Find where the given text appears and provide that cell's center as [X, Y] coordinate. 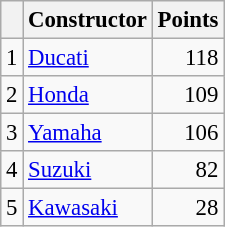
Ducati [88, 58]
118 [188, 58]
109 [188, 95]
Constructor [88, 20]
Suzuki [88, 170]
5 [12, 208]
Honda [88, 95]
82 [188, 170]
Points [188, 20]
1 [12, 58]
Yamaha [88, 133]
2 [12, 95]
4 [12, 170]
28 [188, 208]
Kawasaki [88, 208]
3 [12, 133]
106 [188, 133]
